Find where the given text appears and provide that cell's center as [X, Y] coordinate. 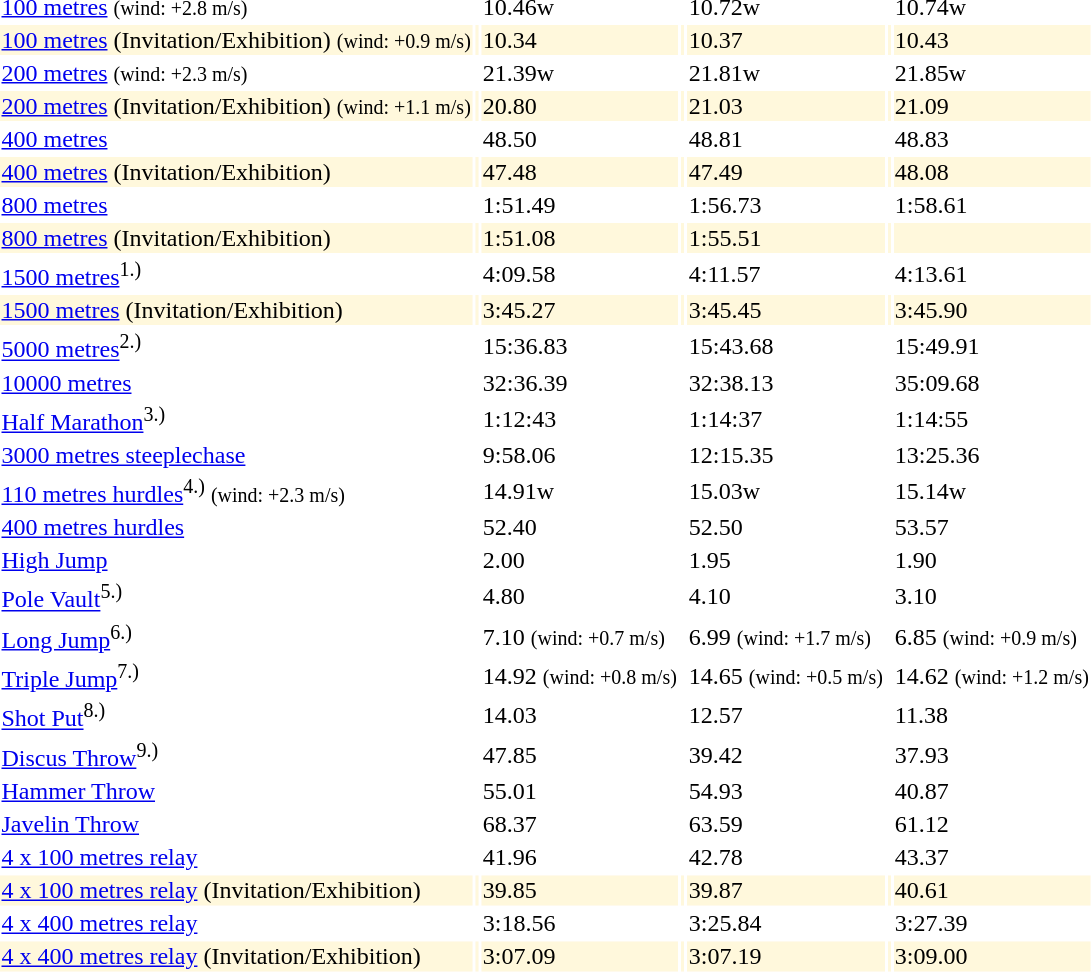
10.37 [786, 40]
14.91w [580, 491]
40.87 [992, 791]
4 x 400 metres relay (Invitation/Exhibition) [236, 956]
15.03w [786, 491]
3:07.09 [580, 956]
12.57 [786, 715]
14.62 (wind: +1.2 m/s) [992, 676]
10.43 [992, 40]
52.50 [786, 528]
6.99 (wind: +1.7 m/s) [786, 636]
54.93 [786, 791]
10000 metres [236, 383]
High Jump [236, 561]
Half Marathon3.) [236, 419]
Javelin Throw [236, 824]
21.03 [786, 106]
4 x 100 metres relay [236, 857]
1.90 [992, 561]
43.37 [992, 857]
1:51.49 [580, 205]
3000 metres steeplechase [236, 455]
41.96 [580, 857]
4 x 100 metres relay (Invitation/Exhibition) [236, 890]
200 metres (Invitation/Exhibition) (wind: +1.1 m/s) [236, 106]
47.49 [786, 172]
48.08 [992, 172]
800 metres (Invitation/Exhibition) [236, 238]
15:49.91 [992, 346]
2.00 [580, 561]
4.10 [786, 597]
1500 metres (Invitation/Exhibition) [236, 310]
39.87 [786, 890]
1:56.73 [786, 205]
21.85w [992, 73]
1:58.61 [992, 205]
52.40 [580, 528]
53.57 [992, 528]
39.42 [786, 755]
14.03 [580, 715]
63.59 [786, 824]
100 metres (Invitation/Exhibition) (wind: +0.9 m/s) [236, 40]
Hammer Throw [236, 791]
800 metres [236, 205]
14.65 (wind: +0.5 m/s) [786, 676]
200 metres (wind: +2.3 m/s) [236, 73]
21.81w [786, 73]
6.85 (wind: +0.9 m/s) [992, 636]
15:36.83 [580, 346]
39.85 [580, 890]
1:55.51 [786, 238]
47.48 [580, 172]
1:51.08 [580, 238]
48.83 [992, 139]
13:25.36 [992, 455]
Shot Put8.) [236, 715]
37.93 [992, 755]
48.81 [786, 139]
5000 metres2.) [236, 346]
1.95 [786, 561]
4 x 400 metres relay [236, 923]
Discus Throw9.) [236, 755]
7.10 (wind: +0.7 m/s) [580, 636]
12:15.35 [786, 455]
3:18.56 [580, 923]
1:14:37 [786, 419]
3:09.00 [992, 956]
21.09 [992, 106]
1:14:55 [992, 419]
3:45.90 [992, 310]
110 metres hurdles4.) (wind: +2.3 m/s) [236, 491]
40.61 [992, 890]
3:25.84 [786, 923]
400 metres hurdles [236, 528]
1500 metres1.) [236, 274]
3:07.19 [786, 956]
Long Jump6.) [236, 636]
61.12 [992, 824]
400 metres (Invitation/Exhibition) [236, 172]
10.34 [580, 40]
11.38 [992, 715]
Triple Jump7.) [236, 676]
32:36.39 [580, 383]
14.92 (wind: +0.8 m/s) [580, 676]
21.39w [580, 73]
47.85 [580, 755]
15:43.68 [786, 346]
42.78 [786, 857]
Pole Vault5.) [236, 597]
1:12:43 [580, 419]
20.80 [580, 106]
3.10 [992, 597]
55.01 [580, 791]
9:58.06 [580, 455]
3:45.45 [786, 310]
3:45.27 [580, 310]
4:13.61 [992, 274]
4.80 [580, 597]
35:09.68 [992, 383]
48.50 [580, 139]
4:11.57 [786, 274]
15.14w [992, 491]
68.37 [580, 824]
3:27.39 [992, 923]
400 metres [236, 139]
32:38.13 [786, 383]
4:09.58 [580, 274]
